Provide the (x, y) coordinate of the cell's center where the given text is located.  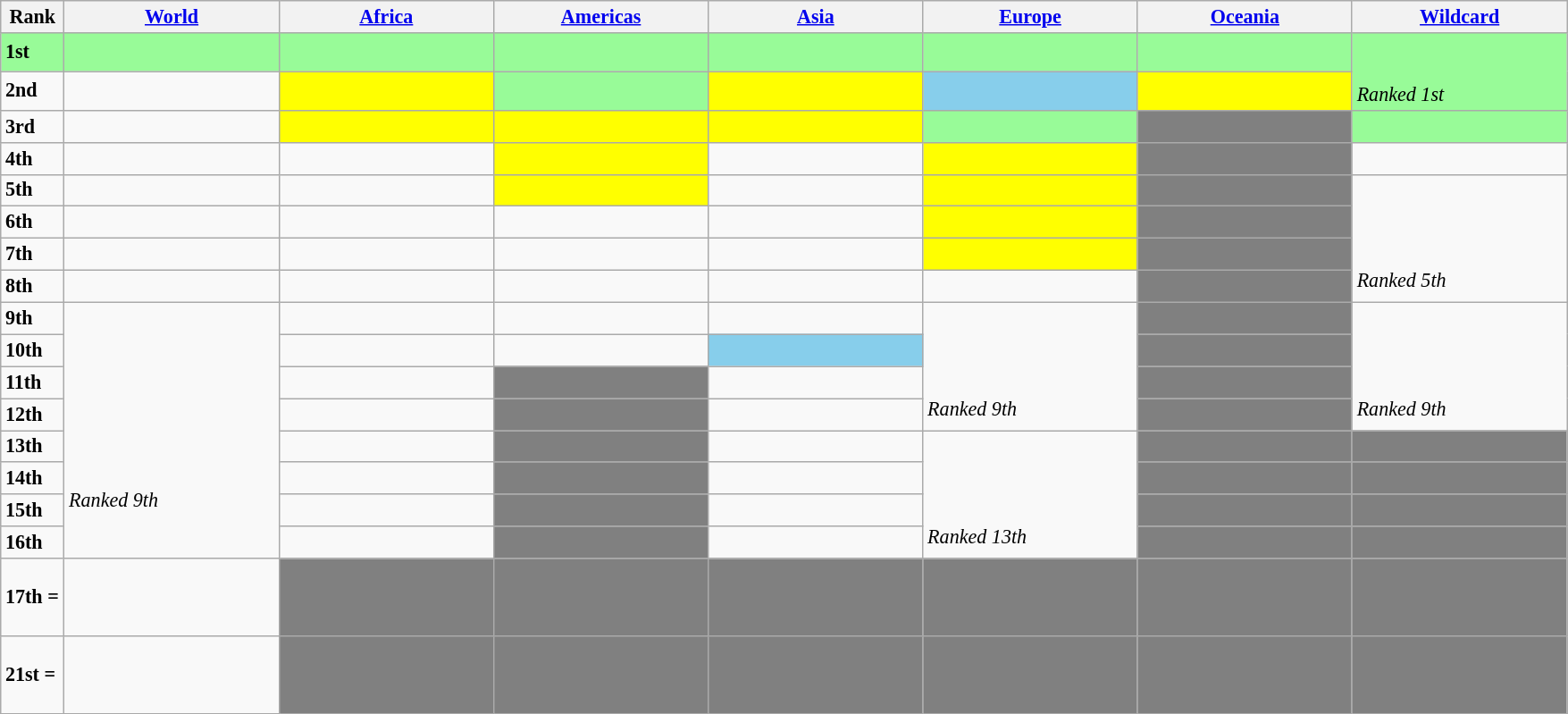
7th (32, 254)
Rank (32, 16)
Wildcard (1459, 16)
17th = (32, 597)
6th (32, 223)
Ranked 13th (1030, 493)
12th (32, 414)
Americas (600, 16)
13th (32, 446)
World (172, 16)
Europe (1030, 16)
4th (32, 158)
21st = (32, 674)
11th (32, 382)
Ranked 1st (1459, 71)
Oceania (1245, 16)
5th (32, 190)
16th (32, 542)
Ranked 5th (1459, 238)
2nd (32, 91)
15th (32, 510)
14th (32, 478)
Africa (386, 16)
9th (32, 318)
1st (32, 52)
10th (32, 350)
3rd (32, 126)
Asia (816, 16)
8th (32, 286)
